Extract the (X, Y) coordinate from the center of the cell holding the provided text.  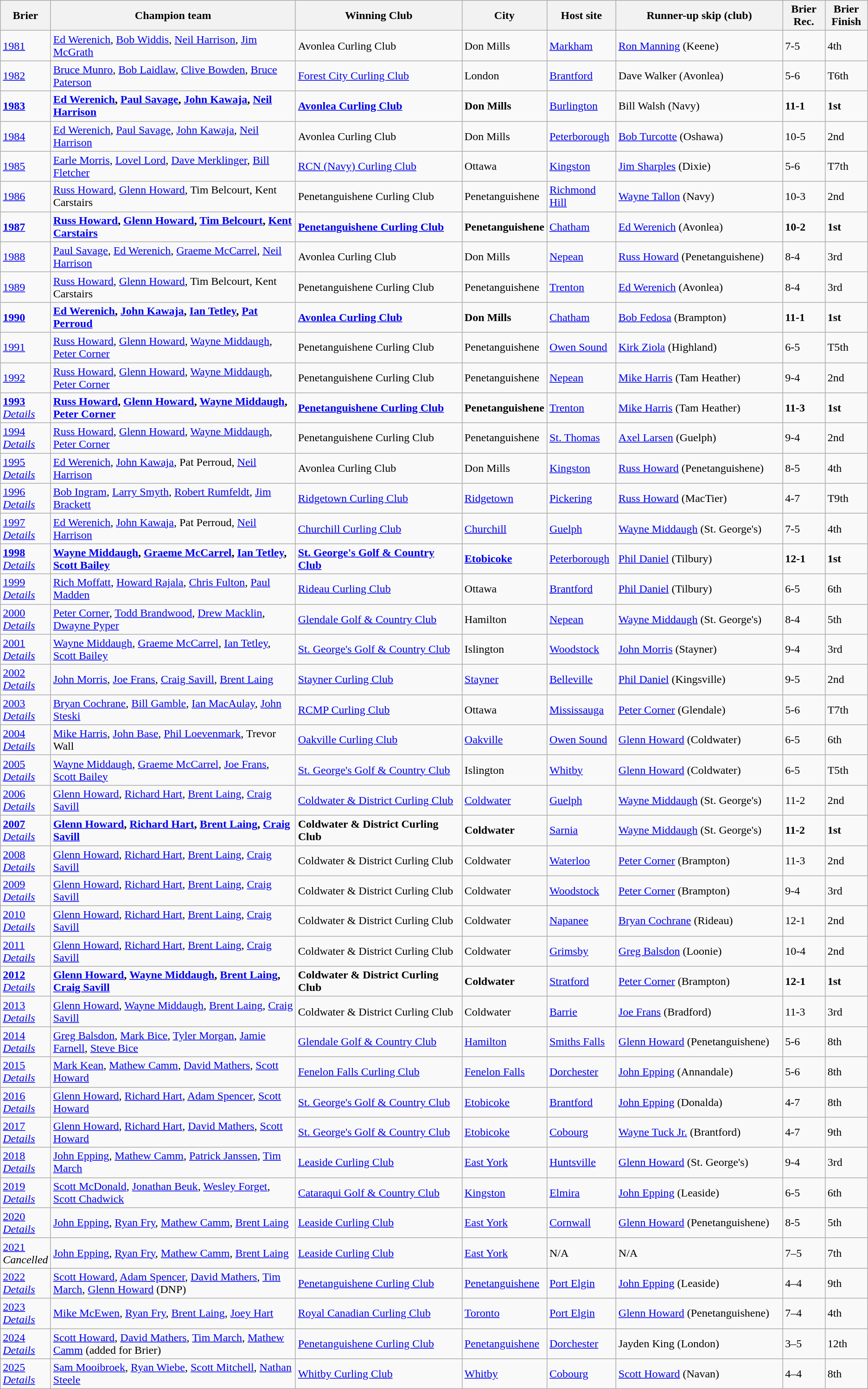
Runner-up skip (club) (699, 16)
1989 (26, 287)
2022 Details (26, 1283)
Bob Turcotte (Oshawa) (699, 136)
Grimsby (581, 951)
7th (846, 1253)
2018 Details (26, 1163)
7–5 (804, 1253)
2004 Details (26, 740)
Glenn Howard (St. George's) (699, 1163)
Barrie (581, 1011)
Whitby Curling Club (378, 1374)
Peter Corner (Glendale) (699, 710)
Churchill (504, 529)
Ed Werenich, John Kawaja, Ian Tetley, Pat Perroud (173, 317)
Kirk Ziola (Highland) (699, 347)
Sam Mooibroek, Ryan Wiebe, Scott Mitchell, Nathan Steele (173, 1374)
Bryan Cochrane (Rideau) (699, 921)
2010 Details (26, 921)
Ridgetown Curling Club (378, 498)
Russ Howard (MacTier) (699, 498)
Scott Howard (Navan) (699, 1374)
1981 (26, 45)
London (504, 76)
1998 Details (26, 559)
2012 Details (26, 982)
1987 (26, 226)
Belleville (581, 679)
Bob Ingram, Larry Smyth, Robert Rumfeldt, Jim Brackett (173, 498)
2015 Details (26, 1072)
Fenelon Falls (504, 1072)
Royal Canadian Curling Club (378, 1313)
2017 Details (26, 1132)
Smiths Falls (581, 1042)
Scott Howard, David Mathers, Tim March, Mathew Camm (added for Brier) (173, 1344)
Brier Rec. (804, 16)
Oakville Curling Club (378, 740)
Oakville (504, 740)
T6th (846, 76)
Richmond Hill (581, 197)
Mike McEwen, Ryan Fry, Brent Laing, Joey Hart (173, 1313)
Waterloo (581, 860)
Scott McDonald, Jonathan Beuk, Wesley Forget, Scott Chadwick (173, 1192)
1992 (26, 378)
John Morris (Stayner) (699, 649)
1988 (26, 257)
10-3 (804, 197)
Cataraqui Golf & Country Club (378, 1192)
Wayne Tallon (Navy) (699, 197)
Burlington (581, 106)
Rideau Curling Club (378, 589)
Bill Walsh (Navy) (699, 106)
T9th (846, 498)
John Epping (Annandale) (699, 1072)
2020 Details (26, 1223)
1994 Details (26, 438)
2001 Details (26, 649)
Bryan Cochrane, Bill Gamble, Ian MacAulay, John Steski (173, 710)
1997 Details (26, 529)
Glenn Howard, Richard Hart, David Mathers, Scott Howard (173, 1132)
Mississauga (581, 710)
2000 Details (26, 619)
2013 Details (26, 1011)
Glenn Howard, Richard Hart, Adam Spencer, Scott Howard (173, 1102)
Pickering (581, 498)
City (504, 16)
Earle Morris, Lovel Lord, Dave Merklinger, Bill Fletcher (173, 166)
1985 (26, 166)
Ron Manning (Keene) (699, 45)
Elmira (581, 1192)
2016 Details (26, 1102)
Stayner Curling Club (378, 679)
2014 Details (26, 1042)
1993 Details (26, 408)
7–4 (804, 1313)
Cornwall (581, 1223)
Churchill Curling Club (378, 529)
2009 Details (26, 891)
Host site (581, 16)
Axel Larsen (Guelph) (699, 438)
2021 Cancelled (26, 1253)
Napanee (581, 921)
1986 (26, 197)
Jayden King (London) (699, 1344)
Wayne Tuck Jr. (Brantford) (699, 1132)
1991 (26, 347)
2011 Details (26, 951)
Joe Frans (Bradford) (699, 1011)
RCMP Curling Club (378, 710)
Fenelon Falls Curling Club (378, 1072)
10-2 (804, 226)
12th (846, 1344)
Brier Finish (846, 16)
2003 Details (26, 710)
2006 Details (26, 800)
Sarnia (581, 830)
Phil Daniel (Kingsville) (699, 679)
John Epping (Donalda) (699, 1102)
Mark Kean, Mathew Camm, David Mathers, Scott Howard (173, 1072)
Ed Werenich, Bob Widdis, Neil Harrison, Jim McGrath (173, 45)
Jim Sharples (Dixie) (699, 166)
Markham (581, 45)
Dave Walker (Avonlea) (699, 76)
Bruce Munro, Bob Laidlaw, Clive Bowden, Bruce Paterson (173, 76)
1990 (26, 317)
10-4 (804, 951)
Champion team (173, 16)
Forest City Curling Club (378, 76)
Mike Harris, John Base, Phil Loevenmark, Trevor Wall (173, 740)
John Epping, Mathew Camm, Patrick Janssen, Tim March (173, 1163)
St. Thomas (581, 438)
1983 (26, 106)
1999 Details (26, 589)
9-5 (804, 679)
Toronto (504, 1313)
1984 (26, 136)
Greg Balsdon, Mark Bice, Tyler Morgan, Jamie Farnell, Steve Bice (173, 1042)
2002 Details (26, 679)
2025 Details (26, 1374)
Scott Howard, Adam Spencer, David Mathers, Tim March, Glenn Howard (DNP) (173, 1283)
Wayne Middaugh, Graeme McCarrel, Joe Frans, Scott Bailey (173, 770)
1996 Details (26, 498)
10-5 (804, 136)
Ridgetown (504, 498)
1995 Details (26, 469)
RCN (Navy) Curling Club (378, 166)
Stratford (581, 982)
2019 Details (26, 1192)
1982 (26, 76)
John Morris, Joe Frans, Craig Savill, Brent Laing (173, 679)
2024 Details (26, 1344)
2023 Details (26, 1313)
Paul Savage, Ed Werenich, Graeme McCarrel, Neil Harrison (173, 257)
Rich Moffatt, Howard Rajala, Chris Fulton, Paul Madden (173, 589)
Huntsville (581, 1163)
2008 Details (26, 860)
2007 Details (26, 830)
Winning Club (378, 16)
3–5 (804, 1344)
2005 Details (26, 770)
Bob Fedosa (Brampton) (699, 317)
Stayner (504, 679)
Brier (26, 16)
Peter Corner, Todd Brandwood, Drew Macklin, Dwayne Pyper (173, 619)
Greg Balsdon (Loonie) (699, 951)
